Output the (x, y) coordinate of the center of the cell containing the given text.  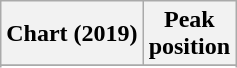
Chart (2019) (72, 34)
Peakposition (189, 34)
